For the text-containing cell, return its midpoint in [x, y] coordinate format. 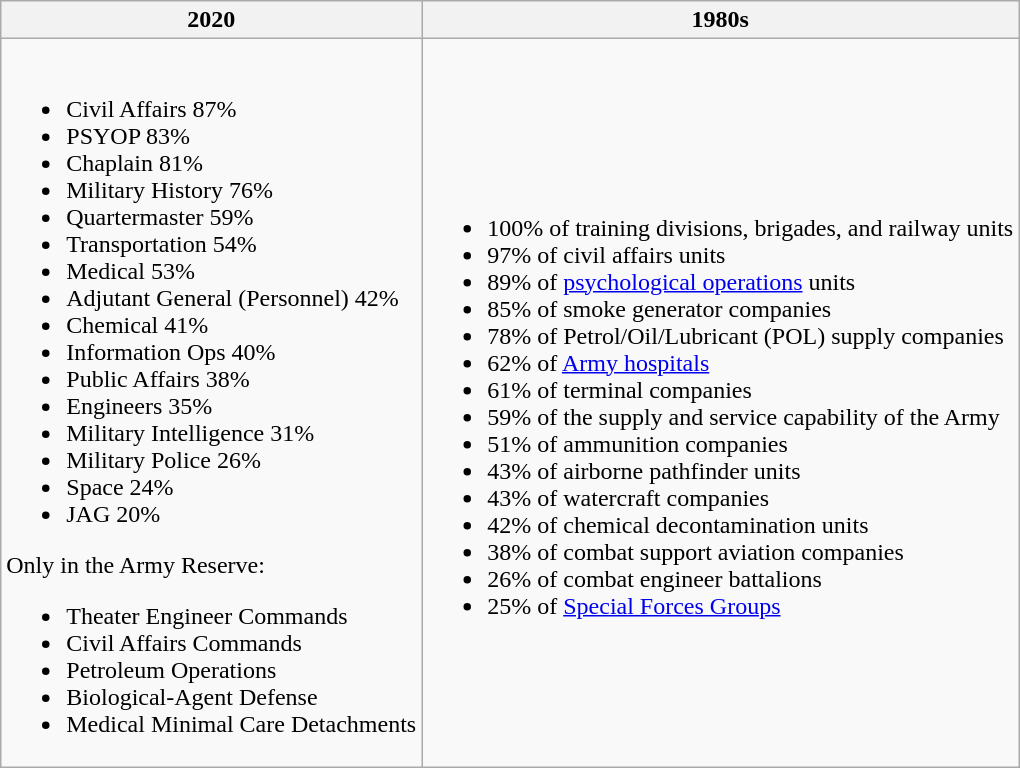
1980s [720, 20]
2020 [212, 20]
